Output the [x, y] coordinate of the center of the cell containing the given text.  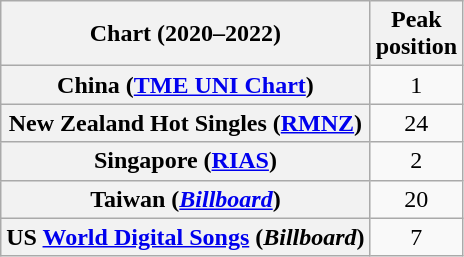
US World Digital Songs (Billboard) [186, 237]
24 [416, 123]
Chart (2020–2022) [186, 34]
1 [416, 85]
Peakposition [416, 34]
20 [416, 199]
Singapore (RIAS) [186, 161]
Taiwan (Billboard) [186, 199]
2 [416, 161]
China (TME UNI Chart) [186, 85]
New Zealand Hot Singles (RMNZ) [186, 123]
7 [416, 237]
